Extract the (x, y) coordinate from the center of the cell holding the provided text.  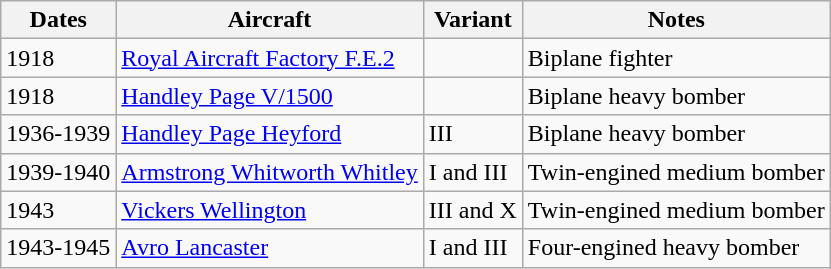
1936-1939 (58, 134)
III (472, 134)
1943-1945 (58, 248)
Armstrong Whitworth Whitley (270, 172)
Avro Lancaster (270, 248)
Aircraft (270, 20)
Handley Page V/1500 (270, 96)
1939-1940 (58, 172)
Dates (58, 20)
Variant (472, 20)
1943 (58, 210)
Four-engined heavy bomber (676, 248)
Royal Aircraft Factory F.E.2 (270, 58)
Notes (676, 20)
Vickers Wellington (270, 210)
III and X (472, 210)
Handley Page Heyford (270, 134)
Biplane fighter (676, 58)
